Capture the cell that displays the provided text and extract its (X, Y) central coordinate. 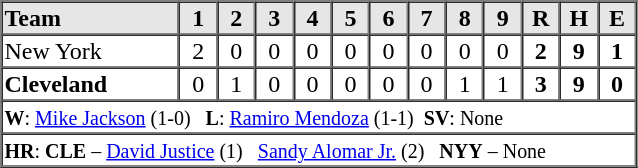
HR: CLE – David Justice (1) Sandy Alomar Jr. (2) NYY – None (319, 150)
Team (91, 18)
8 (465, 18)
Cleveland (91, 84)
H (579, 18)
5 (350, 18)
R (541, 18)
6 (388, 18)
7 (427, 18)
W: Mike Jackson (1-0) L: Ramiro Mendoza (1-1) SV: None (319, 116)
4 (312, 18)
New York (91, 50)
E (617, 18)
